Output the [X, Y] coordinate of the center of the cell containing the given text.  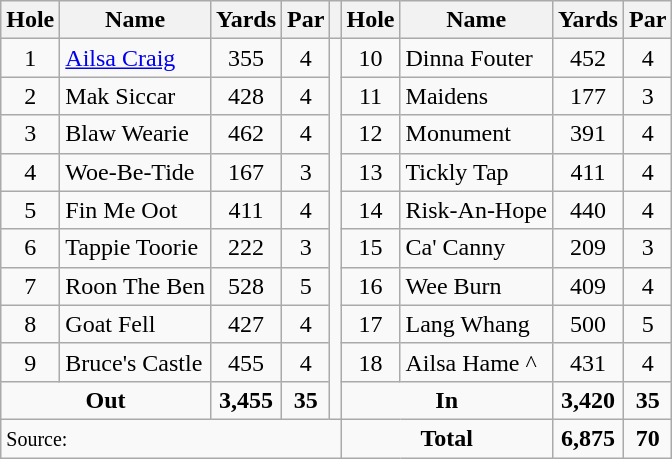
3,420 [588, 400]
Source: [171, 438]
440 [588, 210]
Blaw Wearie [136, 134]
11 [370, 96]
6,875 [588, 438]
Roon The Ben [136, 286]
428 [246, 96]
Lang Whang [476, 324]
12 [370, 134]
452 [588, 58]
18 [370, 362]
7 [30, 286]
Ca' Canny [476, 248]
455 [246, 362]
Dinna Fouter [476, 58]
Wee Burn [476, 286]
In [446, 400]
462 [246, 134]
Fin Me Oot [136, 210]
Ailsa Craig [136, 58]
16 [370, 286]
14 [370, 210]
Monument [476, 134]
222 [246, 248]
1 [30, 58]
8 [30, 324]
3,455 [246, 400]
209 [588, 248]
355 [246, 58]
Bruce's Castle [136, 362]
6 [30, 248]
427 [246, 324]
9 [30, 362]
391 [588, 134]
15 [370, 248]
167 [246, 172]
Woe-Be-Tide [136, 172]
Mak Siccar [136, 96]
500 [588, 324]
Ailsa Hame ^ [476, 362]
17 [370, 324]
409 [588, 286]
Maidens [476, 96]
70 [647, 438]
Tappie Toorie [136, 248]
431 [588, 362]
10 [370, 58]
Tickly Tap [476, 172]
2 [30, 96]
13 [370, 172]
Risk-An-Hope [476, 210]
Goat Fell [136, 324]
Out [106, 400]
528 [246, 286]
177 [588, 96]
Total [446, 438]
